From the cell containing the given text, extract its center point as (X, Y) coordinate. 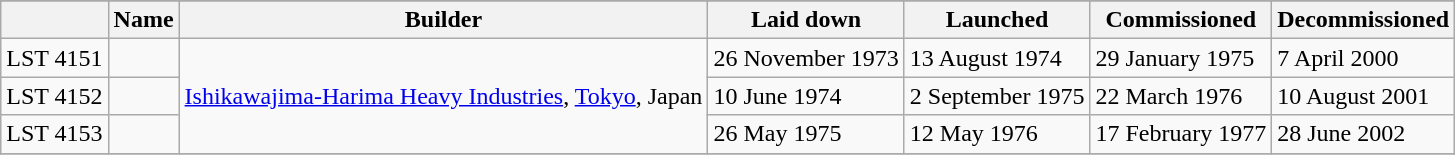
17 February 1977 (1181, 134)
10 June 1974 (806, 96)
Launched (997, 20)
Builder (444, 20)
LST 4153 (54, 134)
10 August 2001 (1364, 96)
Ishikawajima-Harima Heavy Industries, Tokyo, Japan (444, 96)
28 June 2002 (1364, 134)
Commissioned (1181, 20)
LST 4152 (54, 96)
13 August 1974 (997, 58)
26 May 1975 (806, 134)
2 September 1975 (997, 96)
12 May 1976 (997, 134)
26 November 1973 (806, 58)
Laid down (806, 20)
Name (144, 20)
22 March 1976 (1181, 96)
7 April 2000 (1364, 58)
29 January 1975 (1181, 58)
LST 4151 (54, 58)
Decommissioned (1364, 20)
